Determine the (x, y) coordinate at the center of the cell enclosing the given text.  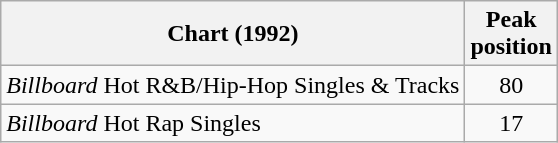
Peakposition (511, 34)
Chart (1992) (233, 34)
80 (511, 85)
Billboard Hot R&B/Hip-Hop Singles & Tracks (233, 85)
Billboard Hot Rap Singles (233, 123)
17 (511, 123)
